Scan for the cell matching the given text and deliver its (X, Y) coordinate at center. 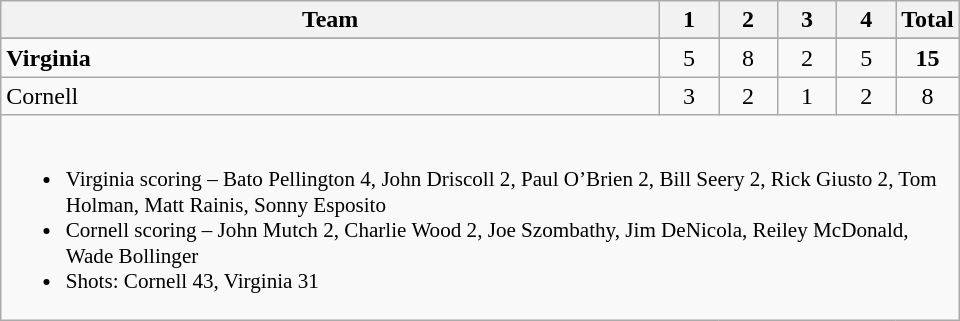
15 (928, 58)
4 (866, 20)
Team (330, 20)
Cornell (330, 96)
Virginia (330, 58)
Total (928, 20)
